Scan for the cell matching the given text and deliver its [X, Y] coordinate at center. 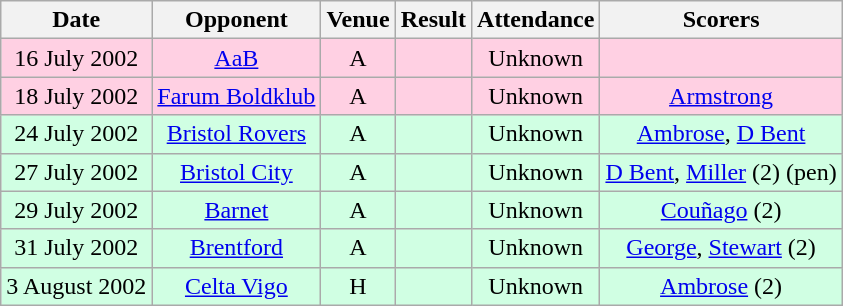
Brentford [236, 248]
16 July 2002 [76, 58]
Venue [358, 20]
Attendance [536, 20]
Bristol Rovers [236, 134]
Date [76, 20]
24 July 2002 [76, 134]
Scorers [721, 20]
Celta Vigo [236, 286]
Result [433, 20]
18 July 2002 [76, 96]
Couñago (2) [721, 210]
George, Stewart (2) [721, 248]
AaB [236, 58]
D Bent, Miller (2) (pen) [721, 172]
Barnet [236, 210]
Ambrose (2) [721, 286]
Ambrose, D Bent [721, 134]
Opponent [236, 20]
Farum Boldklub [236, 96]
Armstrong [721, 96]
31 July 2002 [76, 248]
Bristol City [236, 172]
3 August 2002 [76, 286]
H [358, 286]
27 July 2002 [76, 172]
29 July 2002 [76, 210]
